Return (x, y) of the center of cell containing provided text 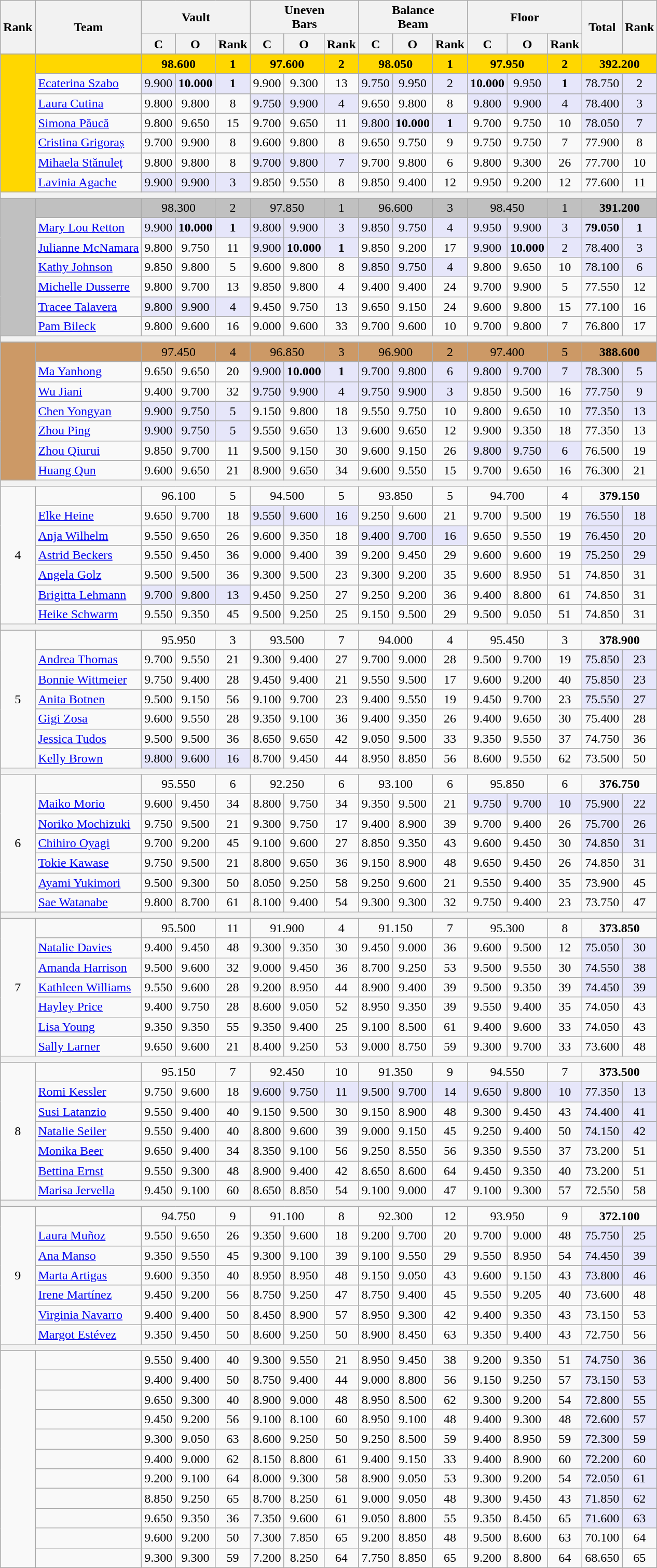
75.700 (602, 824)
76.800 (602, 326)
Mary Lou Retton (88, 227)
Elke Heine (88, 515)
Zhou Ping (88, 431)
Marisa Jervella (88, 1191)
72.200 (602, 1459)
Irene Martínez (88, 1295)
378.900 (620, 640)
77.550 (602, 287)
72.300 (602, 1439)
95.850 (508, 784)
75.550 (602, 699)
72.050 (602, 1479)
93.100 (395, 784)
Mihaela Stănuleț (88, 162)
Bettina Ernst (88, 1171)
Sae Watanabe (88, 903)
Kathleen Williams (88, 987)
97.400 (508, 352)
8.150 (267, 1459)
93.950 (508, 1216)
71.600 (602, 1518)
Virginia Navarro (88, 1315)
8.400 (267, 1046)
Anja Wilhelm (88, 535)
392.200 (620, 64)
92.300 (395, 1216)
78.050 (602, 123)
41 (639, 1111)
UnevenBars (304, 18)
94.550 (508, 1072)
372.100 (620, 1216)
95.950 (179, 640)
94.700 (508, 496)
Susi Latanzio (88, 1111)
Chen Yongyan (88, 411)
72.750 (602, 1334)
91.350 (395, 1072)
Team (88, 27)
98.600 (179, 64)
7.350 (267, 1518)
7.200 (267, 1558)
78.750 (602, 84)
Ecaterina Szabo (88, 84)
75.050 (602, 948)
388.600 (620, 352)
8.050 (267, 883)
Chihiro Oyagi (88, 843)
Tracee Talavera (88, 307)
97.850 (287, 208)
Bonnie Wittmeier (88, 679)
Simona Păucă (88, 123)
72.600 (602, 1420)
77.900 (602, 143)
Heike Schwarm (88, 615)
79.050 (602, 227)
96.600 (395, 208)
Natalie Davies (88, 948)
Pam Bileck (88, 326)
93.500 (287, 640)
74.550 (602, 967)
Noriko Mochizuki (88, 824)
73.750 (602, 903)
92.450 (287, 1072)
76.550 (602, 515)
73.800 (602, 1275)
76.300 (602, 470)
Anita Botnen (88, 699)
9.205 (527, 1295)
373.850 (620, 928)
72.800 (602, 1400)
98.450 (508, 208)
8.000 (267, 1479)
Total (602, 27)
Jessica Tudos (88, 739)
Amanda Harrison (88, 967)
98.300 (179, 208)
Kathy Johnson (88, 267)
75.750 (602, 1236)
78.300 (602, 372)
Gigi Zosa (88, 719)
Laura Muñoz (88, 1236)
95.300 (508, 928)
97.600 (287, 64)
92.250 (287, 784)
70.100 (602, 1538)
Monika Beer (88, 1151)
77.750 (602, 391)
74.150 (602, 1131)
78.100 (602, 267)
7.750 (376, 1558)
96.100 (179, 496)
73.900 (602, 883)
22 (639, 803)
52 (341, 1007)
75.900 (602, 803)
95.550 (179, 784)
Natalie Seiler (88, 1131)
68.650 (602, 1558)
7.300 (267, 1538)
97.450 (179, 352)
Kelly Brown (88, 758)
Ma Yanhong (88, 372)
98.050 (395, 64)
Ana Manso (88, 1256)
373.500 (620, 1072)
Maiko Morio (88, 803)
Astrid Beckers (88, 555)
97.950 (508, 64)
77.700 (602, 162)
71.850 (602, 1498)
76.450 (602, 535)
75.400 (602, 719)
91.900 (287, 928)
Tokie Kawase (88, 863)
72.550 (602, 1191)
95.500 (179, 928)
Vault (196, 18)
Cristina Grigoraș (88, 143)
391.200 (620, 208)
73.500 (602, 758)
75.250 (602, 555)
77.100 (602, 307)
376.750 (620, 784)
76.500 (602, 451)
BalanceBeam (413, 18)
91.100 (287, 1216)
93.850 (395, 496)
Romi Kessler (88, 1092)
Ayami Yukimori (88, 883)
95.150 (179, 1072)
8.350 (267, 1151)
Wu Jiani (88, 391)
7.850 (304, 1538)
Huang Qun (88, 470)
Floor (525, 18)
Zhou Qiurui (88, 451)
Hayley Price (88, 1007)
46 (639, 1275)
Marta Artigas (88, 1275)
74.400 (602, 1111)
Lavinia Agache (88, 182)
96.900 (395, 352)
Andrea Thomas (88, 660)
Lisa Young (88, 1027)
Brigitta Lehmann (88, 595)
Julianne McNamara (88, 248)
94.750 (179, 1216)
14 (449, 1092)
Sally Larner (88, 1046)
Margot Estévez (88, 1334)
95.450 (508, 640)
Angela Golz (88, 575)
77.600 (602, 182)
Michelle Dusserre (88, 287)
94.500 (287, 496)
379.150 (620, 496)
96.850 (287, 352)
Laura Cutina (88, 103)
91.150 (395, 928)
8.550 (412, 1151)
94.000 (395, 640)
